Capture the cell that displays the provided text and extract its [X, Y] central coordinate. 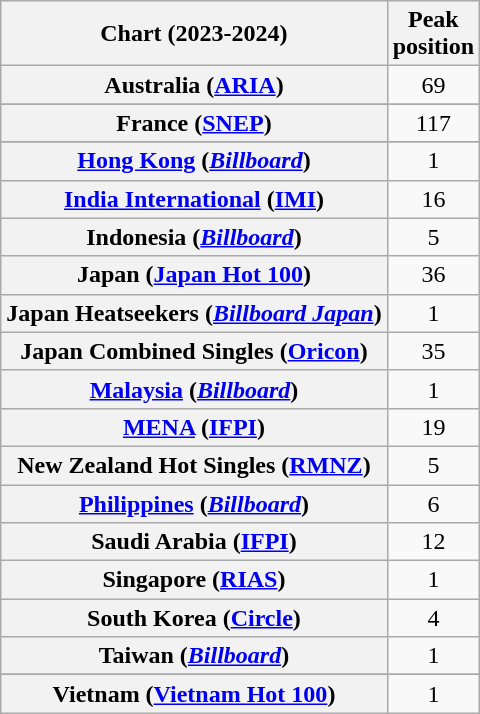
Philippines (Billboard) [194, 503]
France (SNEP) [194, 123]
36 [433, 275]
Japan Heatseekers (Billboard Japan) [194, 313]
12 [433, 542]
Australia (ARIA) [194, 85]
Hong Kong (Billboard) [194, 161]
16 [433, 199]
New Zealand Hot Singles (RMNZ) [194, 465]
117 [433, 123]
Japan Combined Singles (Oricon) [194, 351]
Taiwan (Billboard) [194, 656]
MENA (IFPI) [194, 427]
Malaysia (Billboard) [194, 389]
South Korea (Circle) [194, 618]
Peakposition [433, 34]
35 [433, 351]
India International (IMI) [194, 199]
Saudi Arabia (IFPI) [194, 542]
Vietnam (Vietnam Hot 100) [194, 694]
Indonesia (Billboard) [194, 237]
Singapore (RIAS) [194, 580]
4 [433, 618]
69 [433, 85]
19 [433, 427]
Japan (Japan Hot 100) [194, 275]
Chart (2023-2024) [194, 34]
6 [433, 503]
